Return [X, Y] of the center of cell containing provided text 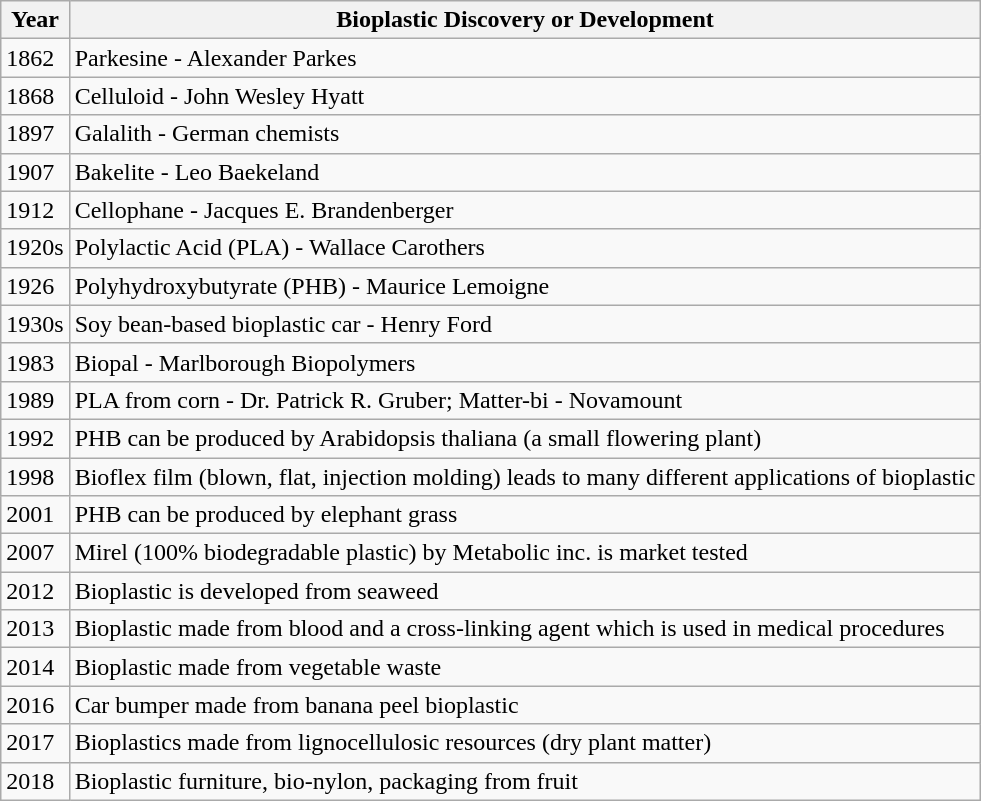
Bioplastic furniture, bio-nylon, packaging from fruit [525, 781]
Mirel (100% biodegradable plastic) by Metabolic inc. is market tested [525, 553]
Parkesine - Alexander Parkes [525, 58]
1897 [35, 134]
Soy bean-based bioplastic car - Henry Ford [525, 324]
2007 [35, 553]
Biopal - Marlborough Biopolymers [525, 362]
Polylactic Acid (PLA) - Wallace Carothers [525, 248]
2017 [35, 743]
Celluloid - John Wesley Hyatt [525, 96]
Bioplastic made from blood and a cross-linking agent which is used in medical procedures [525, 629]
Polyhydroxybutyrate (PHB) - Maurice Lemoigne [525, 286]
PHB can be produced by elephant grass [525, 515]
1920s [35, 248]
2018 [35, 781]
2001 [35, 515]
Galalith - German chemists [525, 134]
1989 [35, 400]
PLA from corn - Dr. Patrick R. Gruber; Matter-bi - Novamount [525, 400]
Bioplastic made from vegetable waste [525, 667]
Cellophane - Jacques E. Brandenberger [525, 210]
Bioplastic is developed from seaweed [525, 591]
Bioflex film (blown, flat, injection molding) leads to many different applications of bioplastic [525, 477]
2012 [35, 591]
Year [35, 20]
1907 [35, 172]
1926 [35, 286]
2013 [35, 629]
Bioplastic Discovery or Development [525, 20]
PHB can be produced by Arabidopsis thaliana (a small flowering plant) [525, 438]
1992 [35, 438]
1930s [35, 324]
1862 [35, 58]
1998 [35, 477]
Car bumper made from banana peel bioplastic [525, 705]
1983 [35, 362]
2014 [35, 667]
1868 [35, 96]
2016 [35, 705]
Bioplastics made from lignocellulosic resources (dry plant matter) [525, 743]
Bakelite - Leo Baekeland [525, 172]
1912 [35, 210]
